Find where the given text appears and provide that cell's center as (x, y) coordinate. 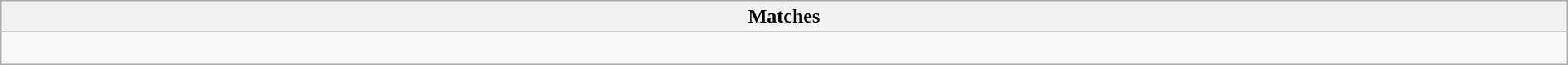
Matches (784, 17)
